Search for the cell housing the specified text and yield its (X, Y) center coordinate. 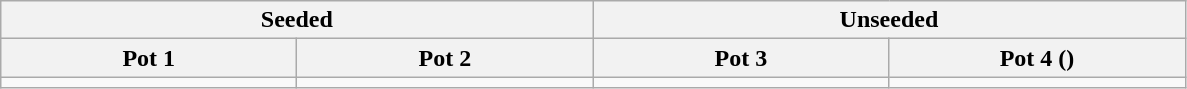
Pot 4 () (1037, 58)
Pot 2 (445, 58)
Seeded (297, 20)
Unseeded (889, 20)
Pot 1 (149, 58)
Pot 3 (741, 58)
